Find where the given text appears and provide that cell's center as (x, y) coordinate. 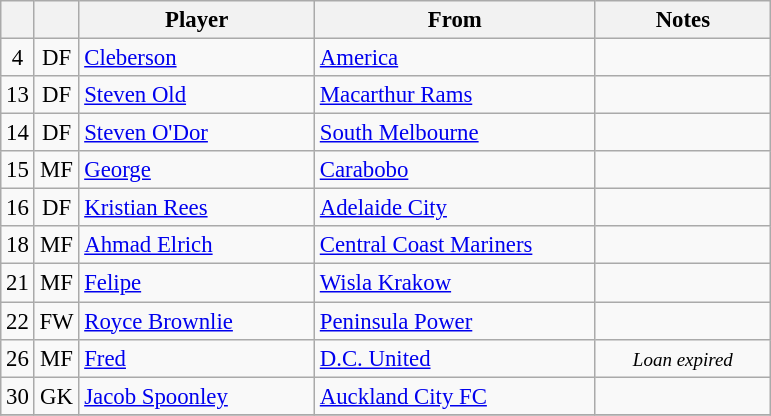
Carabobo (454, 170)
16 (18, 208)
FW (56, 321)
4 (18, 58)
America (454, 58)
Loan expired (683, 358)
Felipe (197, 283)
14 (18, 133)
Kristian Rees (197, 208)
30 (18, 396)
21 (18, 283)
Jacob Spoonley (197, 396)
22 (18, 321)
George (197, 170)
18 (18, 245)
Fred (197, 358)
26 (18, 358)
Notes (683, 20)
Auckland City FC (454, 396)
Ahmad Elrich (197, 245)
Player (197, 20)
Royce Brownlie (197, 321)
Peninsula Power (454, 321)
Macarthur Rams (454, 95)
Cleberson (197, 58)
Wisla Krakow (454, 283)
13 (18, 95)
Steven Old (197, 95)
15 (18, 170)
D.C. United (454, 358)
South Melbourne (454, 133)
Central Coast Mariners (454, 245)
GK (56, 396)
Steven O'Dor (197, 133)
From (454, 20)
Adelaide City (454, 208)
